Pinpoint the cell where the given text exists, returning its [X, Y] midpoint coordinate. 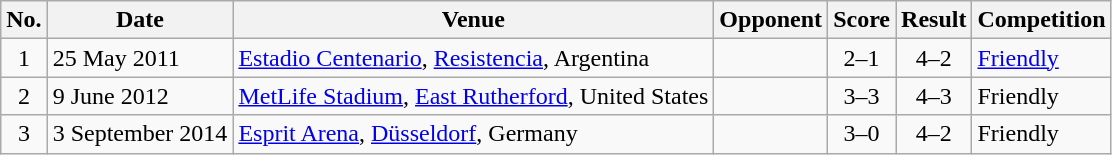
2–1 [862, 58]
3 September 2014 [140, 134]
4–3 [934, 96]
Result [934, 20]
MetLife Stadium, East Rutherford, United States [474, 96]
Venue [474, 20]
Date [140, 20]
2 [24, 96]
9 June 2012 [140, 96]
3–3 [862, 96]
Estadio Centenario, Resistencia, Argentina [474, 58]
Competition [1042, 20]
Score [862, 20]
3 [24, 134]
Esprit Arena, Düsseldorf, Germany [474, 134]
No. [24, 20]
Opponent [771, 20]
3–0 [862, 134]
25 May 2011 [140, 58]
1 [24, 58]
